From the cell containing the given text, extract its center point as (x, y) coordinate. 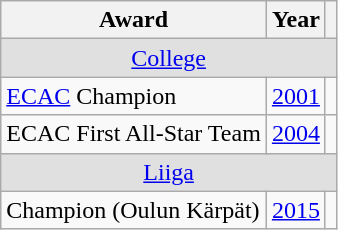
Champion (Oulun Kärpät) (134, 210)
2004 (296, 134)
ECAC First All-Star Team (134, 134)
2001 (296, 96)
Year (296, 20)
Award (134, 20)
2015 (296, 210)
College (169, 58)
Liiga (169, 172)
ECAC Champion (134, 96)
